From the cell containing the given text, extract its center point as (x, y) coordinate. 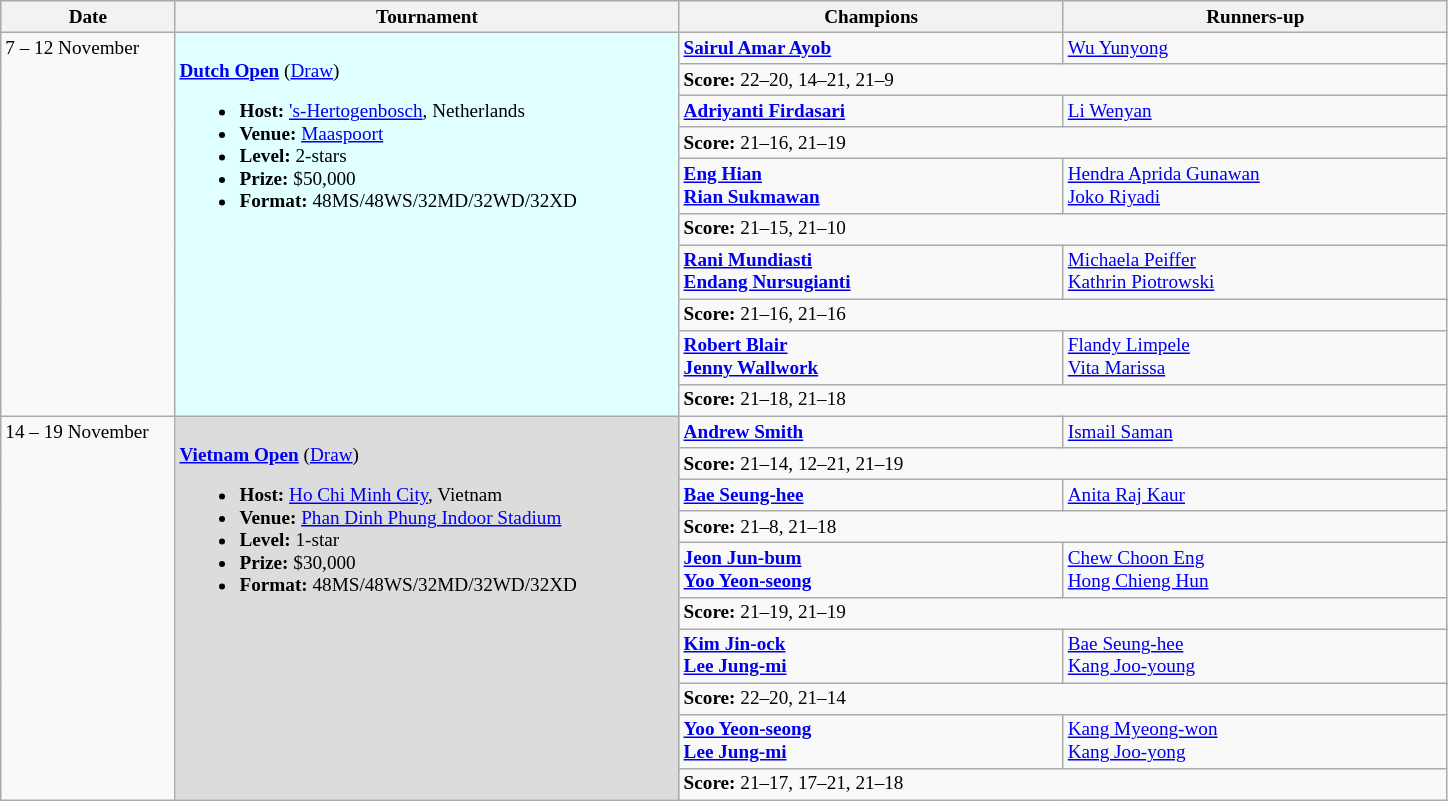
Adriyanti Firdasari (871, 111)
Eng Hian Rian Sukmawan (871, 186)
Dutch Open (Draw)Host: 's-Hertogenbosch, NetherlandsVenue: MaaspoortLevel: 2-starsPrize: $50,000Format: 48MS/48WS/32MD/32WD/32XD (427, 224)
Flandy Limpele Vita Marissa (1255, 357)
Bae Seung-hee (871, 495)
Chew Choon Eng Hong Chieng Hun (1255, 570)
Wu Yunyong (1255, 48)
Rani Mundiasti Endang Nursugianti (871, 272)
Score: 22–20, 21–14 (1063, 699)
7 – 12 November (88, 224)
Hendra Aprida Gunawan Joko Riyadi (1255, 186)
Robert Blair Jenny Wallwork (871, 357)
Date (88, 17)
Anita Raj Kaur (1255, 495)
14 – 19 November (88, 608)
Score: 21–16, 21–19 (1063, 143)
Michaela Peiffer Kathrin Piotrowski (1255, 272)
Li Wenyan (1255, 111)
Vietnam Open (Draw)Host: Ho Chi Minh City, VietnamVenue: Phan Dinh Phung Indoor StadiumLevel: 1-starPrize: $30,000Format: 48MS/48WS/32MD/32WD/32XD (427, 608)
Yoo Yeon-seong Lee Jung-mi (871, 741)
Sairul Amar Ayob (871, 48)
Score: 21–8, 21–18 (1063, 527)
Score: 21–16, 21–16 (1063, 315)
Ismail Saman (1255, 432)
Champions (871, 17)
Score: 21–17, 17–21, 21–18 (1063, 784)
Jeon Jun-bum Yoo Yeon-seong (871, 570)
Andrew Smith (871, 432)
Tournament (427, 17)
Score: 21–14, 12–21, 21–19 (1063, 464)
Score: 22–20, 14–21, 21–9 (1063, 80)
Score: 21–18, 21–18 (1063, 400)
Runners-up (1255, 17)
Kang Myeong-won Kang Joo-yong (1255, 741)
Bae Seung-hee Kang Joo-young (1255, 655)
Kim Jin-ock Lee Jung-mi (871, 655)
Score: 21–19, 21–19 (1063, 613)
Score: 21–15, 21–10 (1063, 229)
